For the text-containing cell, return its midpoint in [x, y] coordinate format. 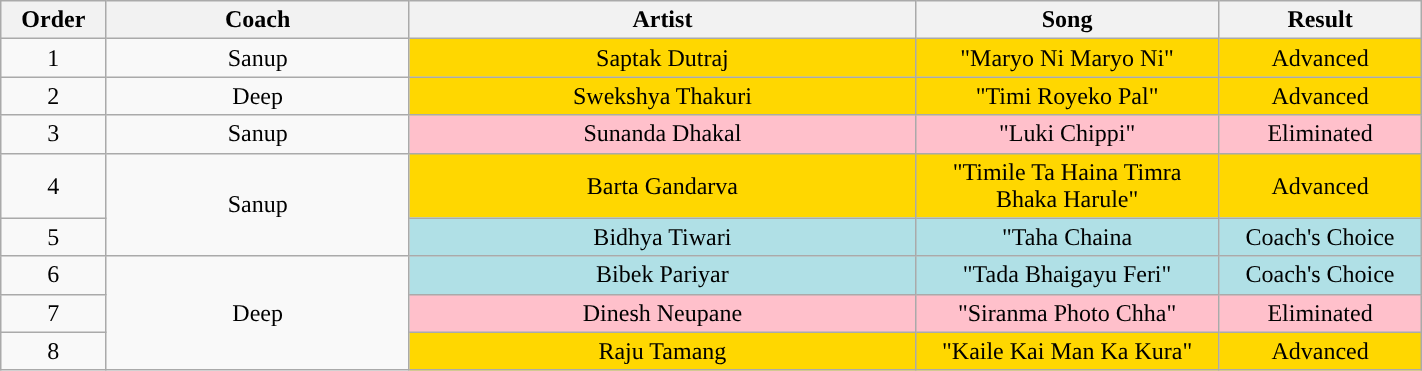
7 [54, 313]
Result [1320, 20]
Song [1067, 20]
Bibek Pariyar [662, 275]
"Maryo Ni Maryo Ni" [1067, 58]
"Siranma Photo Chha" [1067, 313]
Artist [662, 20]
Dinesh Neupane [662, 313]
Coach [258, 20]
Sunanda Dhakal [662, 134]
5 [54, 237]
Raju Tamang [662, 351]
"Tada Bhaigayu Feri" [1067, 275]
Barta Gandarva [662, 186]
8 [54, 351]
1 [54, 58]
6 [54, 275]
2 [54, 96]
4 [54, 186]
"Taha Chaina [1067, 237]
Saptak Dutraj [662, 58]
"Kaile Kai Man Ka Kura" [1067, 351]
3 [54, 134]
"Timile Ta Haina Timra Bhaka Harule" [1067, 186]
"Luki Chippi" [1067, 134]
"Timi Royeko Pal" [1067, 96]
Bidhya Tiwari [662, 237]
Order [54, 20]
Swekshya Thakuri [662, 96]
